Return (X, Y) of the center of cell containing provided text 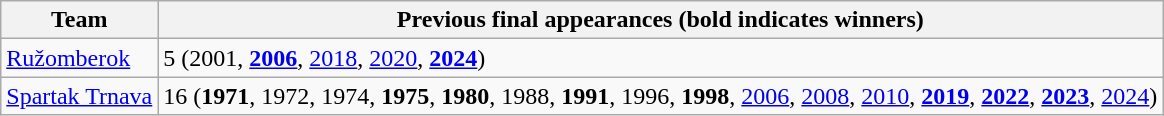
Previous final appearances (bold indicates winners) (660, 20)
5 (2001, 2006, 2018, 2020, 2024) (660, 58)
Spartak Trnava (80, 96)
Team (80, 20)
Ružomberok (80, 58)
16 (1971, 1972, 1974, 1975, 1980, 1988, 1991, 1996, 1998, 2006, 2008, 2010, 2019, 2022, 2023, 2024) (660, 96)
